Output the [X, Y] coordinate of the center of the cell containing the given text.  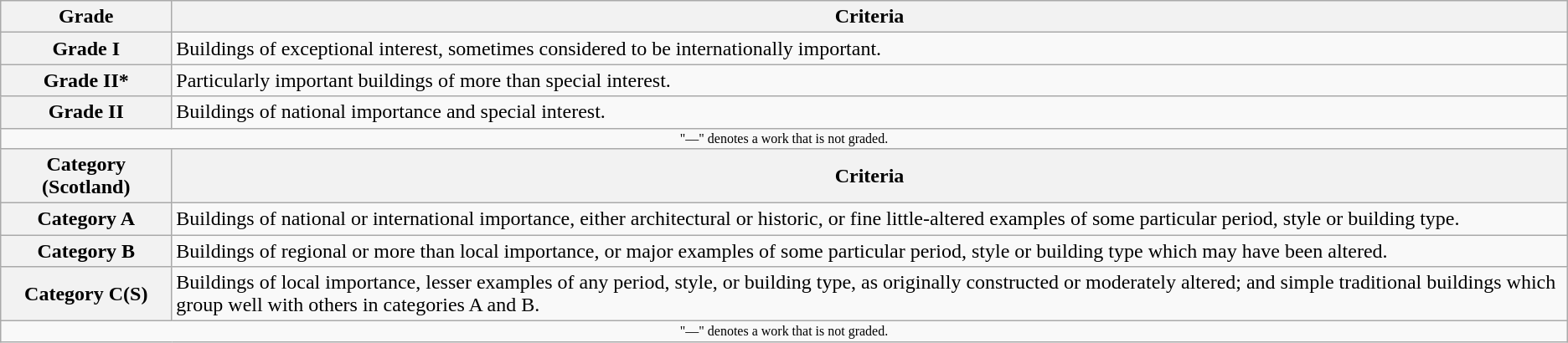
Category (Scotland) [86, 176]
Buildings of regional or more than local importance, or major examples of some particular period, style or building type which may have been altered. [869, 250]
Grade [86, 17]
Category C(S) [86, 294]
Buildings of exceptional interest, sometimes considered to be internationally important. [869, 49]
Category A [86, 218]
Category B [86, 250]
Grade II [86, 112]
Grade I [86, 49]
Buildings of national importance and special interest. [869, 112]
Particularly important buildings of more than special interest. [869, 80]
Grade II* [86, 80]
